Extract the (X, Y) coordinate from the center of the cell holding the provided text.  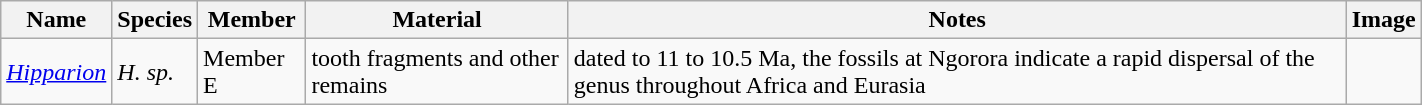
Image (1384, 20)
Hipparion (56, 72)
Name (56, 20)
Member E (252, 72)
Species (155, 20)
dated to 11 to 10.5 Ma, the fossils at Ngorora indicate a rapid dispersal of the genus throughout Africa and Eurasia (957, 72)
Member (252, 20)
Material (437, 20)
Notes (957, 20)
tooth fragments and other remains (437, 72)
H. sp. (155, 72)
